Extract the (X, Y) coordinate from the center of the cell holding the provided text.  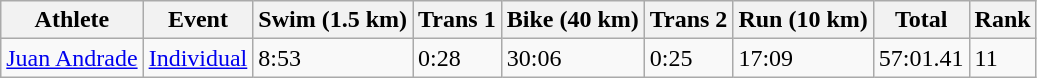
30:06 (572, 58)
Run (10 km) (803, 20)
57:01.41 (921, 58)
Trans 1 (458, 20)
0:25 (688, 58)
Bike (40 km) (572, 20)
Swim (1.5 km) (333, 20)
Juan Andrade (72, 58)
Rank (1002, 20)
Trans 2 (688, 20)
0:28 (458, 58)
11 (1002, 58)
Individual (198, 58)
Athlete (72, 20)
17:09 (803, 58)
Total (921, 20)
8:53 (333, 58)
Event (198, 20)
